Provide the (X, Y) coordinate of the cell's center where the given text is located.  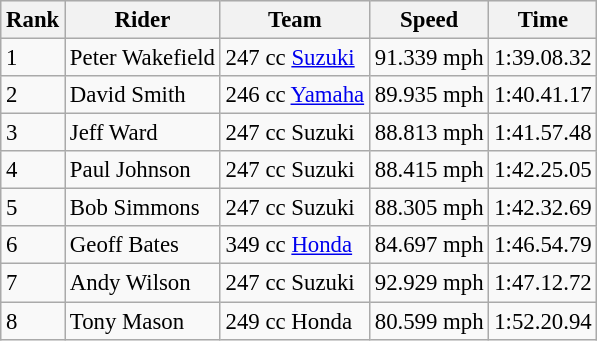
249 cc Honda (294, 321)
7 (33, 283)
2 (33, 95)
5 (33, 208)
Andy Wilson (143, 283)
88.415 mph (428, 170)
1:39.08.32 (543, 58)
92.929 mph (428, 283)
88.305 mph (428, 208)
84.697 mph (428, 245)
Rider (143, 20)
3 (33, 133)
246 cc Yamaha (294, 95)
Peter Wakefield (143, 58)
8 (33, 321)
Rank (33, 20)
1:42.25.05 (543, 170)
Time (543, 20)
88.813 mph (428, 133)
80.599 mph (428, 321)
1 (33, 58)
6 (33, 245)
Bob Simmons (143, 208)
1:40.41.17 (543, 95)
4 (33, 170)
Speed (428, 20)
349 cc Honda (294, 245)
Team (294, 20)
Paul Johnson (143, 170)
Tony Mason (143, 321)
1:46.54.79 (543, 245)
1:42.32.69 (543, 208)
1:41.57.48 (543, 133)
1:52.20.94 (543, 321)
89.935 mph (428, 95)
Jeff Ward (143, 133)
1:47.12.72 (543, 283)
91.339 mph (428, 58)
David Smith (143, 95)
Geoff Bates (143, 245)
